Extract the (X, Y) coordinate from the center of the cell holding the provided text.  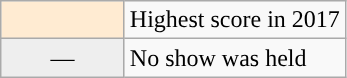
No show was held (234, 58)
Highest score in 2017 (234, 20)
— (63, 58)
